Output the [X, Y] coordinate of the center of the cell containing the given text.  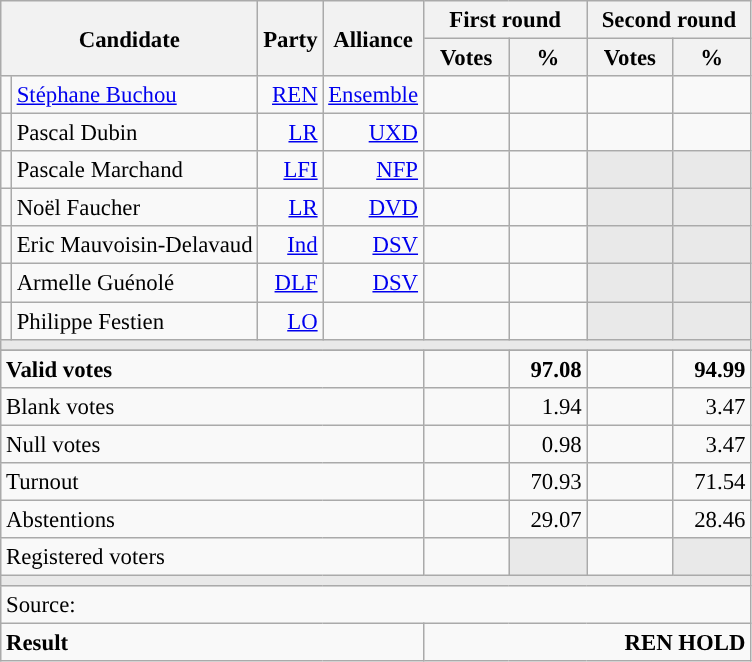
70.93 [548, 482]
Alliance [373, 38]
DVD [373, 208]
NFP [373, 170]
Armelle Guénolé [134, 283]
LFI [290, 170]
LO [290, 321]
DLF [290, 283]
Noël Faucher [134, 208]
Eric Mauvoisin-Delavaud [134, 245]
REN HOLD [586, 643]
Null votes [212, 444]
Valid votes [212, 369]
28.46 [712, 519]
0.98 [548, 444]
Turnout [212, 482]
97.08 [548, 369]
UXD [373, 133]
Party [290, 38]
Registered voters [212, 557]
94.99 [712, 369]
Pascale Marchand [134, 170]
29.07 [548, 519]
Ensemble [373, 95]
71.54 [712, 482]
Ind [290, 245]
Pascal Dubin [134, 133]
Stéphane Buchou [134, 95]
REN [290, 95]
Philippe Festien [134, 321]
Abstentions [212, 519]
Source: [376, 605]
Result [212, 643]
Second round [669, 20]
1.94 [548, 406]
First round [505, 20]
Candidate [130, 38]
Blank votes [212, 406]
